Find where the given text appears and provide that cell's center as (X, Y) coordinate. 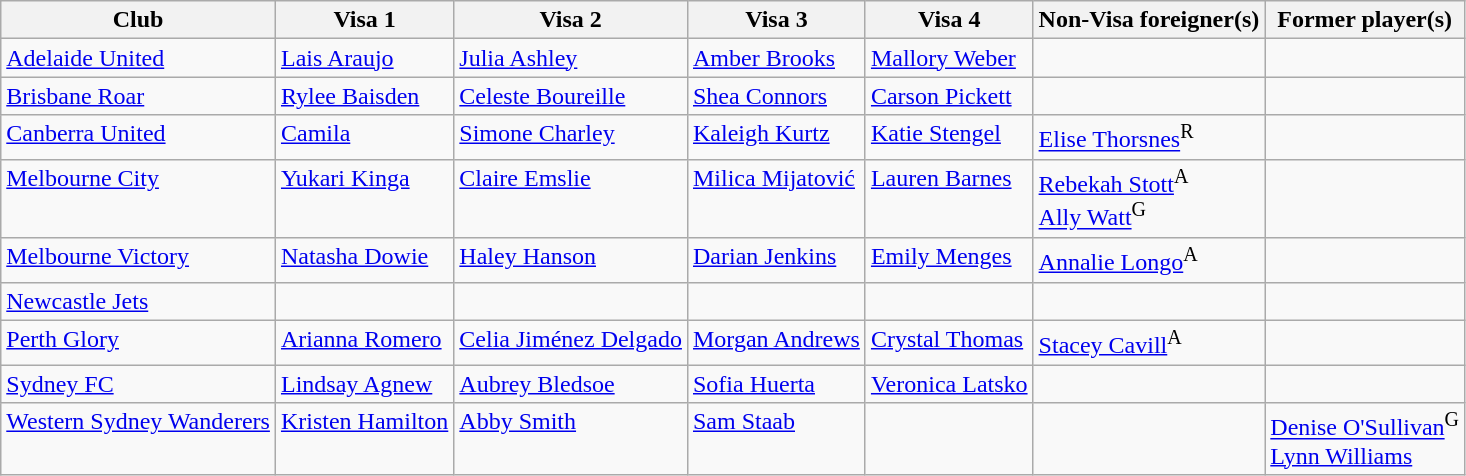
Club (138, 20)
Western Sydney Wanderers (138, 439)
Aubrey Bledsoe (571, 384)
Natasha Dowie (364, 260)
Brisbane Roar (138, 96)
Mallory Weber (949, 58)
Veronica Latsko (949, 384)
Visa 3 (776, 20)
Visa 1 (364, 20)
Lindsay Agnew (364, 384)
Haley Hanson (571, 260)
Simone Charley (571, 138)
Denise O'SullivanG Lynn Williams (1365, 439)
Sam Staab (776, 439)
Shea Connors (776, 96)
Former player(s) (1365, 20)
Rylee Baisden (364, 96)
Emily Menges (949, 260)
Yukari Kinga (364, 198)
Celia Jiménez Delgado (571, 342)
Carson Pickett (949, 96)
Perth Glory (138, 342)
Kaleigh Kurtz (776, 138)
Camila (364, 138)
Annalie LongoA (1149, 260)
Lauren Barnes (949, 198)
Melbourne Victory (138, 260)
Celeste Boureille (571, 96)
Amber Brooks (776, 58)
Sydney FC (138, 384)
Morgan Andrews (776, 342)
Visa 4 (949, 20)
Rebekah StottA Ally WattG (1149, 198)
Abby Smith (571, 439)
Elise ThorsnesR (1149, 138)
Julia Ashley (571, 58)
Stacey CavillA (1149, 342)
Newcastle Jets (138, 301)
Milica Mijatović (776, 198)
Visa 2 (571, 20)
Arianna Romero (364, 342)
Katie Stengel (949, 138)
Crystal Thomas (949, 342)
Non-Visa foreigner(s) (1149, 20)
Melbourne City (138, 198)
Kristen Hamilton (364, 439)
Adelaide United (138, 58)
Darian Jenkins (776, 260)
Canberra United (138, 138)
Lais Araujo (364, 58)
Claire Emslie (571, 198)
Sofia Huerta (776, 384)
